Locate the cell with the specified text and output its (x, y) center coordinate. 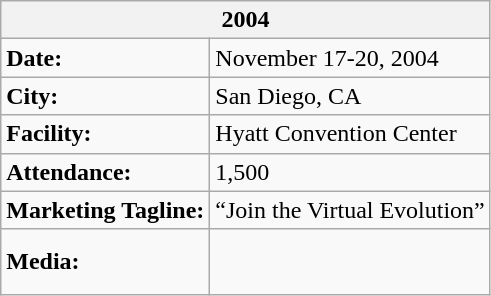
“Join the Virtual Evolution” (350, 210)
Marketing Tagline: (106, 210)
Facility: (106, 134)
San Diego, CA (350, 96)
2004 (246, 20)
City: (106, 96)
November 17-20, 2004 (350, 58)
1,500 (350, 172)
Media: (106, 262)
Attendance: (106, 172)
Date: (106, 58)
Hyatt Convention Center (350, 134)
